Detect which cell encompasses the target text, then output its (X, Y) center coordinate. 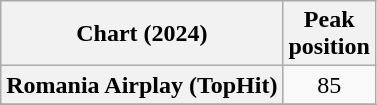
Peakposition (329, 34)
85 (329, 85)
Chart (2024) (142, 34)
Romania Airplay (TopHit) (142, 85)
